For the text-containing cell, return its midpoint in (x, y) coordinate format. 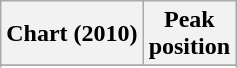
Chart (2010) (72, 34)
Peakposition (189, 34)
